Find where the given text appears and provide that cell's center as (x, y) coordinate. 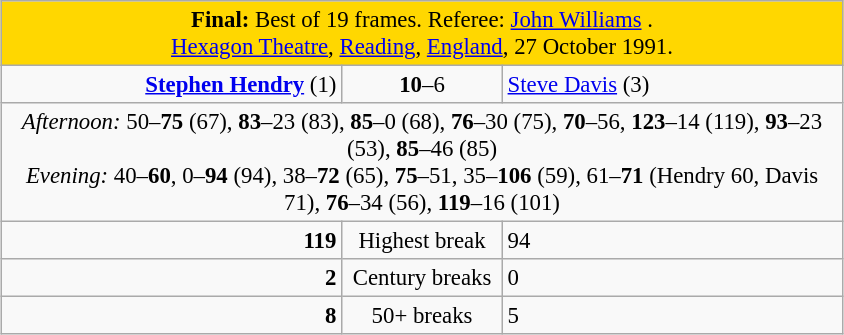
119 (172, 241)
2 (172, 278)
8 (172, 316)
5 (672, 316)
0 (672, 278)
10–6 (422, 85)
50+ breaks (422, 316)
Final: Best of 19 frames. Referee: John Williams .Hexagon Theatre, Reading, England, 27 October 1991. (422, 34)
Steve Davis (3) (672, 85)
94 (672, 241)
Stephen Hendry (1) (172, 85)
Century breaks (422, 278)
Highest break (422, 241)
